Return the [X, Y] coordinate for the center point of the cell that contains the specified text.  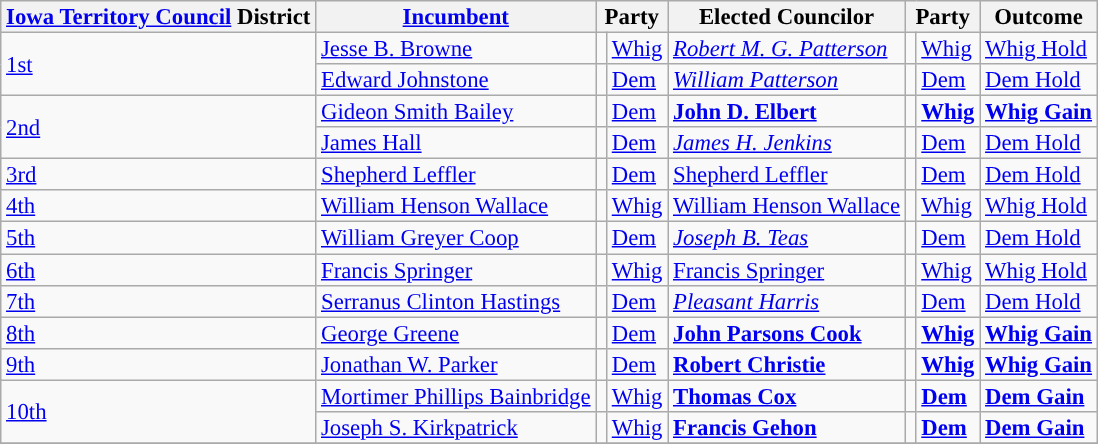
Mortimer Phillips Bainbridge [456, 396]
Robert Christie [787, 364]
Gideon Smith Bailey [456, 112]
Joseph S. Kirkpatrick [456, 428]
Edward Johnstone [456, 80]
5th [158, 238]
James H. Jenkins [787, 143]
3rd [158, 175]
William Patterson [787, 80]
8th [158, 333]
6th [158, 270]
7th [158, 301]
Jesse B. Browne [456, 49]
Iowa Territory Council District [158, 17]
Robert M. G. Patterson [787, 49]
Thomas Cox [787, 396]
Incumbent [456, 17]
2nd [158, 128]
William Greyer Coop [456, 238]
Pleasant Harris [787, 301]
Serranus Clinton Hastings [456, 301]
John Parsons Cook [787, 333]
James Hall [456, 143]
John D. Elbert [787, 112]
1st [158, 64]
Joseph B. Teas [787, 238]
10th [158, 412]
Jonathan W. Parker [456, 364]
Elected Councilor [787, 17]
4th [158, 206]
Outcome [1039, 17]
George Greene [456, 333]
Francis Gehon [787, 428]
9th [158, 364]
